Detect which cell encompasses the target text, then output its (x, y) center coordinate. 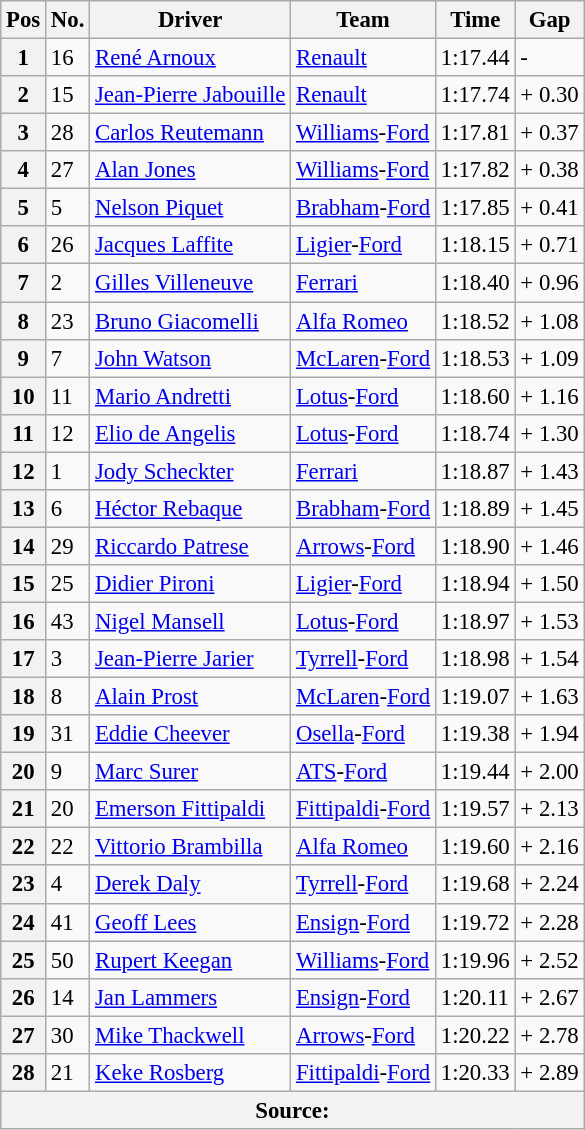
+ 0.37 (550, 133)
Héctor Rebaque (190, 509)
Alan Jones (190, 170)
1:18.74 (475, 433)
13 (24, 509)
+ 2.28 (550, 922)
Didier Pironi (190, 584)
Mario Andretti (190, 396)
Carlos Reutemann (190, 133)
Team (364, 20)
+ 0.41 (550, 208)
+ 1.09 (550, 358)
1:20.33 (475, 1073)
Riccardo Patrese (190, 546)
1:19.57 (475, 809)
1:19.38 (475, 734)
41 (68, 922)
1:19.44 (475, 772)
Jean-Pierre Jabouille (190, 95)
ATS-Ford (364, 772)
Marc Surer (190, 772)
1:17.44 (475, 58)
Gilles Villeneuve (190, 283)
- (550, 58)
+ 1.43 (550, 471)
1:18.94 (475, 584)
+ 2.67 (550, 997)
1:18.98 (475, 659)
Emerson Fittipaldi (190, 809)
+ 1.08 (550, 321)
1:18.15 (475, 245)
Keke Rosberg (190, 1073)
Elio de Angelis (190, 433)
1:18.97 (475, 621)
+ 2.89 (550, 1073)
Geoff Lees (190, 922)
Jody Scheckter (190, 471)
1:18.40 (475, 283)
1:17.74 (475, 95)
+ 0.38 (550, 170)
Driver (190, 20)
+ 1.94 (550, 734)
No. (68, 20)
+ 2.00 (550, 772)
+ 0.96 (550, 283)
Nigel Mansell (190, 621)
+ 2.52 (550, 960)
Vittorio Brambilla (190, 847)
Derek Daly (190, 885)
+ 0.71 (550, 245)
+ 2.13 (550, 809)
1:17.81 (475, 133)
10 (24, 396)
Bruno Giacomelli (190, 321)
1:17.85 (475, 208)
John Watson (190, 358)
+ 2.16 (550, 847)
Osella-Ford (364, 734)
1:18.87 (475, 471)
+ 1.63 (550, 697)
19 (24, 734)
50 (68, 960)
18 (24, 697)
Source: (292, 1110)
+ 1.53 (550, 621)
+ 1.45 (550, 509)
Jean-Pierre Jarier (190, 659)
+ 1.16 (550, 396)
Alain Prost (190, 697)
Jacques Laffite (190, 245)
1:19.60 (475, 847)
René Arnoux (190, 58)
Mike Thackwell (190, 1035)
+ 1.46 (550, 546)
1:20.11 (475, 997)
31 (68, 734)
1:18.60 (475, 396)
Eddie Cheever (190, 734)
Time (475, 20)
30 (68, 1035)
24 (24, 922)
+ 1.50 (550, 584)
43 (68, 621)
+ 1.30 (550, 433)
1:18.90 (475, 546)
Rupert Keegan (190, 960)
+ 2.78 (550, 1035)
1:19.72 (475, 922)
Nelson Piquet (190, 208)
1:17.82 (475, 170)
+ 2.24 (550, 885)
Jan Lammers (190, 997)
1:19.96 (475, 960)
Pos (24, 20)
Gap (550, 20)
1:20.22 (475, 1035)
17 (24, 659)
+ 1.54 (550, 659)
1:18.53 (475, 358)
29 (68, 546)
+ 0.30 (550, 95)
1:18.52 (475, 321)
1:19.07 (475, 697)
1:18.89 (475, 509)
1:19.68 (475, 885)
